Pinpoint the cell where the given text exists, returning its [x, y] midpoint coordinate. 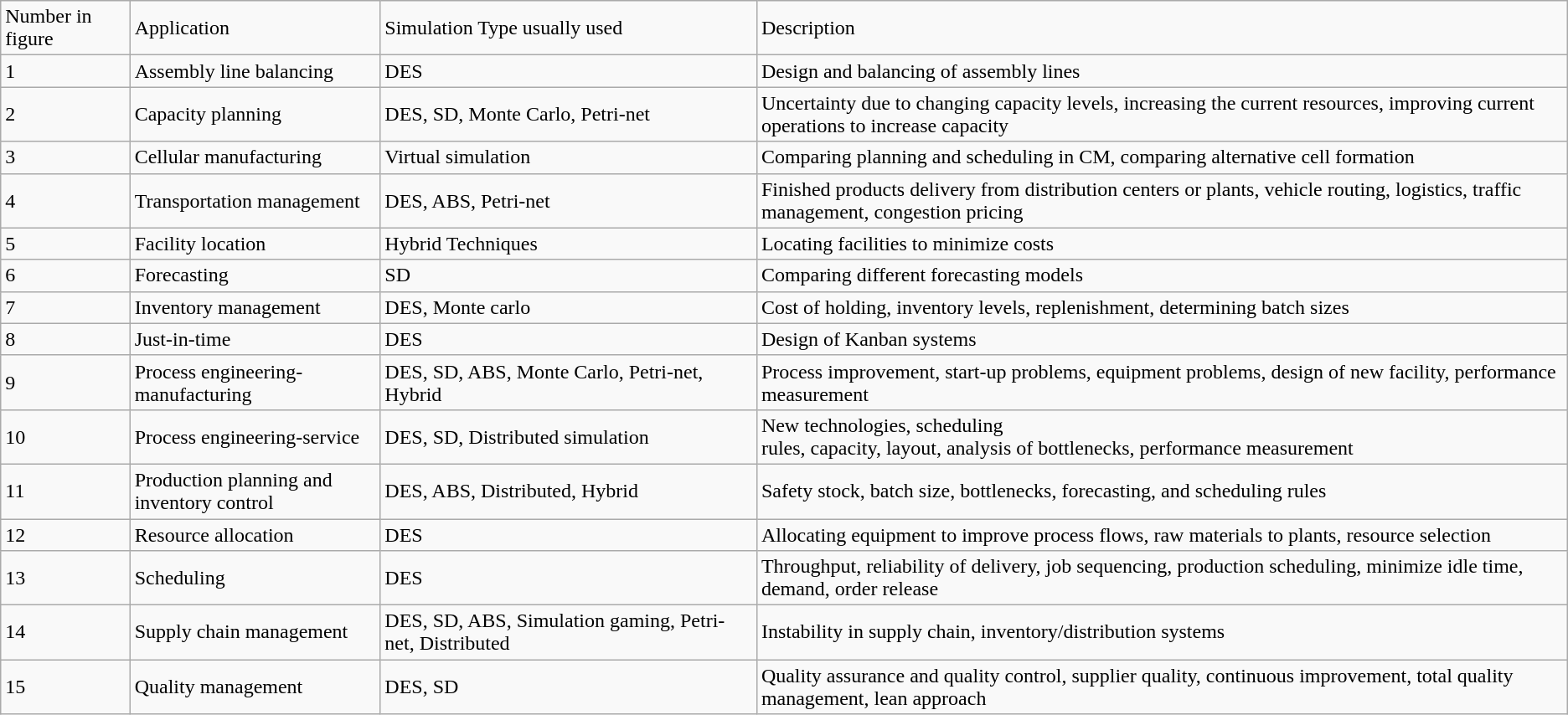
Resource allocation [255, 535]
Simulation Type usually used [569, 28]
DES, SD, Distributed simulation [569, 437]
DES, SD, ABS, Simulation gaming, Petri-net, Distributed [569, 633]
2 [65, 114]
Inventory management [255, 307]
Process engineering-service [255, 437]
Assembly line balancing [255, 71]
13 [65, 578]
14 [65, 633]
Cost of holding, inventory levels, replenishment, determining batch sizes [1162, 307]
Comparing different forecasting models [1162, 275]
Throughput, reliability of delivery, job sequencing, production scheduling, minimize idle time, demand, order release [1162, 578]
11 [65, 491]
Supply chain management [255, 633]
Number in figure [65, 28]
4 [65, 201]
SD [569, 275]
Locating facilities to minimize costs [1162, 244]
DES, ABS, Petri-net [569, 201]
Finished products delivery from distribution centers or plants, vehicle routing, logistics, traffic management, congestion pricing [1162, 201]
Cellular manufacturing [255, 157]
Design of Kanban systems [1162, 339]
Uncertainty due to changing capacity levels, increasing the current resources, improving current operations to increase capacity [1162, 114]
Scheduling [255, 578]
Application [255, 28]
8 [65, 339]
Comparing planning and scheduling in CM, comparing alternative cell formation [1162, 157]
1 [65, 71]
DES, Monte carlo [569, 307]
New technologies, schedulingrules, capacity, layout, analysis of bottlenecks, performance measurement [1162, 437]
Capacity planning [255, 114]
Hybrid Techniques [569, 244]
7 [65, 307]
Just-in-time [255, 339]
Quality assurance and quality control, supplier quality, continuous improvement, total quality management, lean approach [1162, 687]
Description [1162, 28]
Facility location [255, 244]
Safety stock, batch size, bottlenecks, forecasting, and scheduling rules [1162, 491]
DES, SD, Monte Carlo, Petri-net [569, 114]
Transportation management [255, 201]
DES, SD [569, 687]
Virtual simulation [569, 157]
Instability in supply chain, inventory/distribution systems [1162, 633]
6 [65, 275]
DES, SD, ABS, Monte Carlo, Petri-net, Hybrid [569, 382]
10 [65, 437]
Production planning andinventory control [255, 491]
3 [65, 157]
15 [65, 687]
12 [65, 535]
5 [65, 244]
Process engineering-manufacturing [255, 382]
Process improvement, start-up problems, equipment problems, design of new facility, performance measurement [1162, 382]
DES, ABS, Distributed, Hybrid [569, 491]
Allocating equipment to improve process flows, raw materials to plants, resource selection [1162, 535]
Quality management [255, 687]
Forecasting [255, 275]
Design and balancing of assembly lines [1162, 71]
9 [65, 382]
